Search for the cell housing the specified text and yield its (X, Y) center coordinate. 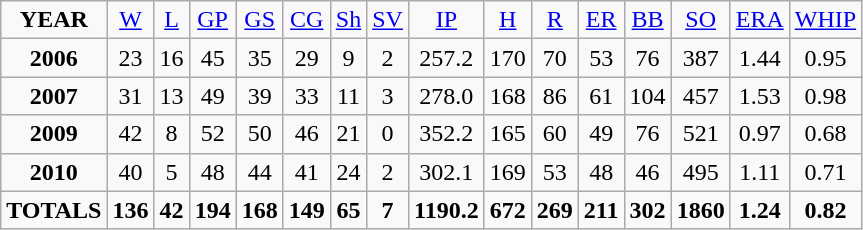
11 (348, 96)
257.2 (446, 58)
45 (212, 58)
5 (172, 172)
3 (388, 96)
41 (306, 172)
0.82 (825, 210)
0 (388, 134)
Sh (348, 20)
ER (601, 20)
2010 (54, 172)
H (508, 20)
61 (601, 96)
13 (172, 96)
60 (554, 134)
ERA (760, 20)
1.11 (760, 172)
278.0 (446, 96)
16 (172, 58)
211 (601, 210)
1190.2 (446, 210)
GS (260, 20)
1860 (700, 210)
169 (508, 172)
YEAR (54, 20)
302 (648, 210)
0.98 (825, 96)
24 (348, 172)
1.24 (760, 210)
2009 (54, 134)
672 (508, 210)
W (130, 20)
40 (130, 172)
2006 (54, 58)
TOTALS (54, 210)
352.2 (446, 134)
86 (554, 96)
39 (260, 96)
IP (446, 20)
495 (700, 172)
104 (648, 96)
8 (172, 134)
165 (508, 134)
BB (648, 20)
70 (554, 58)
387 (700, 58)
9 (348, 58)
CG (306, 20)
7 (388, 210)
302.1 (446, 172)
21 (348, 134)
0.68 (825, 134)
149 (306, 210)
521 (700, 134)
31 (130, 96)
44 (260, 172)
0.97 (760, 134)
L (172, 20)
65 (348, 210)
2007 (54, 96)
23 (130, 58)
170 (508, 58)
457 (700, 96)
1.44 (760, 58)
269 (554, 210)
1.53 (760, 96)
WHIP (825, 20)
SO (700, 20)
29 (306, 58)
194 (212, 210)
50 (260, 134)
GP (212, 20)
0.95 (825, 58)
136 (130, 210)
35 (260, 58)
33 (306, 96)
52 (212, 134)
R (554, 20)
SV (388, 20)
0.71 (825, 172)
